From the cell containing the given text, extract its center point as [x, y] coordinate. 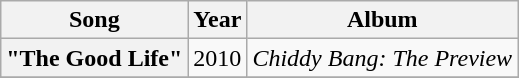
Chiddy Bang: The Preview [382, 58]
Song [94, 20]
"The Good Life" [94, 58]
Album [382, 20]
Year [218, 20]
2010 [218, 58]
